Pinpoint the cell where the given text exists, returning its [x, y] midpoint coordinate. 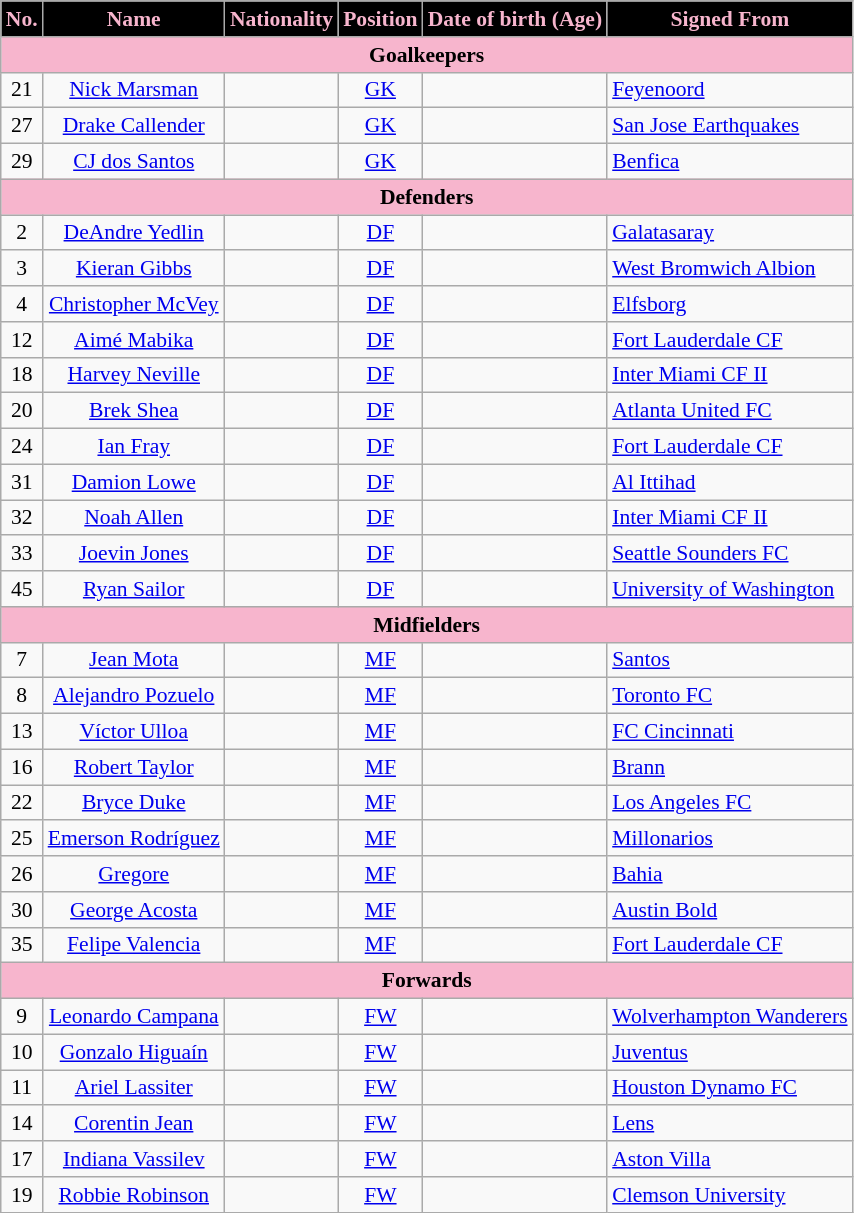
Clemson University [730, 1195]
Brann [730, 767]
Joevin Jones [134, 554]
Galatasaray [730, 233]
Feyenoord [730, 90]
4 [22, 304]
2 [22, 233]
Leonardo Campana [134, 1017]
20 [22, 411]
Víctor Ulloa [134, 732]
Alejandro Pozuelo [134, 696]
Benfica [730, 162]
19 [22, 1195]
Position [380, 19]
Robert Taylor [134, 767]
Ian Fray [134, 447]
Defenders [427, 197]
Seattle Sounders FC [730, 554]
12 [22, 340]
Name [134, 19]
FC Cincinnati [730, 732]
18 [22, 375]
9 [22, 1017]
Corentin Jean [134, 1124]
45 [22, 589]
Robbie Robinson [134, 1195]
Nick Marsman [134, 90]
Kieran Gibbs [134, 269]
10 [22, 1052]
24 [22, 447]
Forwards [427, 981]
21 [22, 90]
Bahia [730, 874]
Date of birth (Age) [516, 19]
Bryce Duke [134, 803]
17 [22, 1159]
29 [22, 162]
Toronto FC [730, 696]
Wolverhampton Wanderers [730, 1017]
Midfielders [427, 625]
Gregore [134, 874]
Lens [730, 1124]
22 [22, 803]
Goalkeepers [427, 55]
32 [22, 518]
Jean Mota [134, 660]
26 [22, 874]
Ariel Lassiter [134, 1088]
CJ dos Santos [134, 162]
Nationality [282, 19]
33 [22, 554]
Felipe Valencia [134, 945]
Juventus [730, 1052]
8 [22, 696]
Houston Dynamo FC [730, 1088]
Al Ittihad [730, 482]
7 [22, 660]
Elfsborg [730, 304]
16 [22, 767]
Indiana Vassilev [134, 1159]
DeAndre Yedlin [134, 233]
Christopher McVey [134, 304]
West Bromwich Albion [730, 269]
University of Washington [730, 589]
25 [22, 839]
George Acosta [134, 910]
11 [22, 1088]
30 [22, 910]
13 [22, 732]
Damion Lowe [134, 482]
Los Angeles FC [730, 803]
Harvey Neville [134, 375]
Aston Villa [730, 1159]
Aimé Mabika [134, 340]
Austin Bold [730, 910]
Ryan Sailor [134, 589]
No. [22, 19]
Brek Shea [134, 411]
San Jose Earthquakes [730, 126]
Emerson Rodríguez [134, 839]
Santos [730, 660]
Atlanta United FC [730, 411]
Drake Callender [134, 126]
Gonzalo Higuaín [134, 1052]
Millonarios [730, 839]
35 [22, 945]
Noah Allen [134, 518]
Signed From [730, 19]
3 [22, 269]
14 [22, 1124]
27 [22, 126]
31 [22, 482]
